Return the (x, y) coordinate for the center point of the cell that contains the specified text.  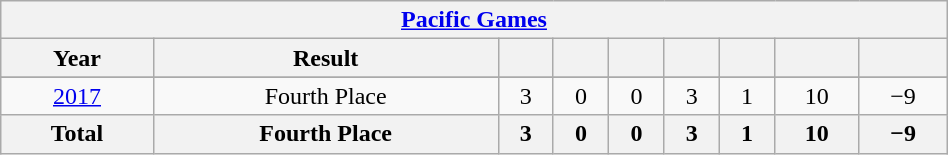
Total (77, 134)
Year (77, 58)
Result (326, 58)
2017 (77, 96)
Pacific Games (474, 20)
